Determine the [X, Y] coordinate at the center of the cell enclosing the given text.  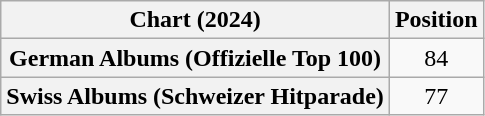
Chart (2024) [196, 20]
German Albums (Offizielle Top 100) [196, 58]
84 [436, 58]
77 [436, 96]
Swiss Albums (Schweizer Hitparade) [196, 96]
Position [436, 20]
